Output the [x, y] coordinate of the center of the cell containing the given text.  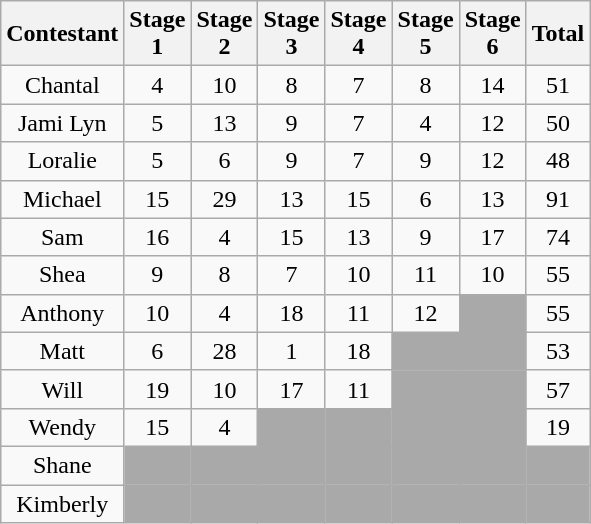
Wendy [62, 427]
Total [558, 34]
Stage6 [492, 34]
57 [558, 389]
53 [558, 351]
Anthony [62, 313]
Loralie [62, 161]
74 [558, 237]
48 [558, 161]
Sam [62, 237]
51 [558, 85]
Stage1 [158, 34]
Jami Lyn [62, 123]
29 [224, 199]
Stage4 [358, 34]
Shane [62, 465]
Stage3 [292, 34]
Stage5 [426, 34]
Will [62, 389]
16 [158, 237]
Matt [62, 351]
Contestant [62, 34]
Stage2 [224, 34]
Michael [62, 199]
14 [492, 85]
50 [558, 123]
91 [558, 199]
Kimberly [62, 503]
1 [292, 351]
28 [224, 351]
Chantal [62, 85]
Shea [62, 275]
